Provide the [X, Y] coordinate of the cell's center where the given text is located.  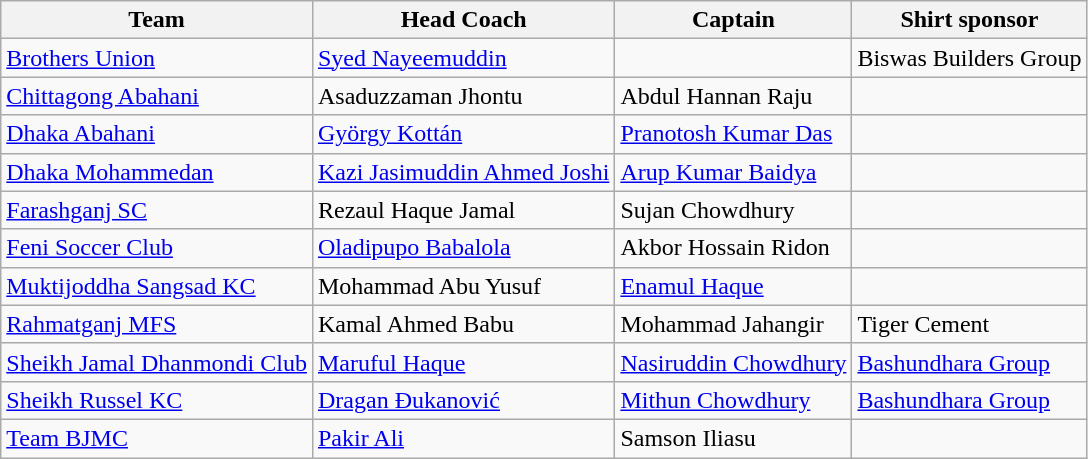
Dragan Đukanović [463, 400]
Samson Iliasu [734, 438]
Enamul Haque [734, 286]
Mohammad Abu Yusuf [463, 286]
Asaduzzaman Jhontu [463, 96]
Team [157, 20]
Kazi Jasimuddin Ahmed Joshi [463, 172]
Oladipupo Babalola [463, 248]
Biswas Builders Group [970, 58]
Rezaul Haque Jamal [463, 210]
Dhaka Abahani [157, 134]
Captain [734, 20]
Kamal Ahmed Babu [463, 324]
Abdul Hannan Raju [734, 96]
Chittagong Abahani [157, 96]
Sheikh Russel KC [157, 400]
György Kottán [463, 134]
Nasiruddin Chowdhury [734, 362]
Maruful Haque [463, 362]
Syed Nayeemuddin [463, 58]
Muktijoddha Sangsad KC [157, 286]
Arup Kumar Baidya [734, 172]
Pranotosh Kumar Das [734, 134]
Head Coach [463, 20]
Dhaka Mohammedan [157, 172]
Shirt sponsor [970, 20]
Rahmatganj MFS [157, 324]
Akbor Hossain Ridon [734, 248]
Feni Soccer Club [157, 248]
Brothers Union [157, 58]
Farashganj SC [157, 210]
Mithun Chowdhury [734, 400]
Sujan Chowdhury [734, 210]
Team BJMC [157, 438]
Pakir Ali [463, 438]
Mohammad Jahangir [734, 324]
Tiger Cement [970, 324]
Sheikh Jamal Dhanmondi Club [157, 362]
